Pinpoint the cell where the given text exists, returning its (x, y) midpoint coordinate. 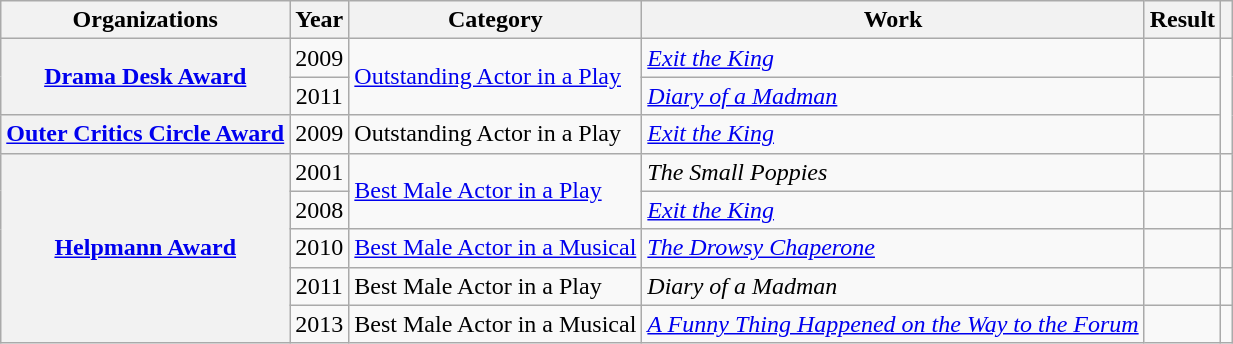
Outer Critics Circle Award (146, 134)
Work (893, 20)
Result (1182, 20)
A Funny Thing Happened on the Way to the Forum (893, 324)
2013 (320, 324)
Category (496, 20)
The Small Poppies (893, 172)
The Drowsy Chaperone (893, 248)
Year (320, 20)
2001 (320, 172)
Drama Desk Award (146, 77)
2008 (320, 210)
Helpmann Award (146, 248)
2010 (320, 248)
Organizations (146, 20)
